Scan for the cell matching the given text and deliver its (X, Y) coordinate at center. 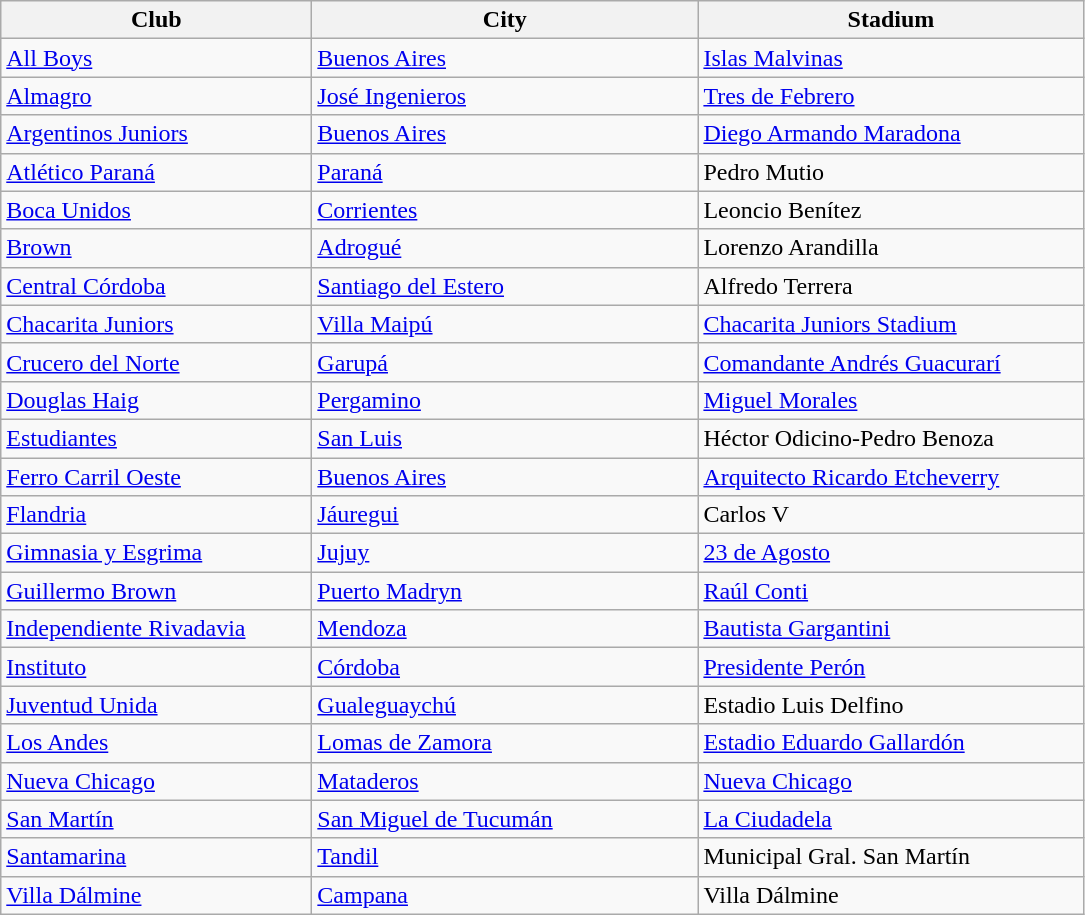
Chacarita Juniors Stadium (891, 324)
Leoncio Benítez (891, 210)
Puerto Madryn (505, 591)
Club (156, 20)
Campana (505, 895)
Corrientes (505, 210)
Jáuregui (505, 515)
Córdoba (505, 667)
Juventud Unida (156, 705)
Estadio Luis Delfino (891, 705)
San Luis (505, 438)
Crucero del Norte (156, 362)
Flandria (156, 515)
Santiago del Estero (505, 286)
San Martín (156, 819)
Lomas de Zamora (505, 743)
Mendoza (505, 629)
Ferro Carril Oeste (156, 477)
Brown (156, 248)
Municipal Gral. San Martín (891, 857)
Arquitecto Ricardo Etcheverry (891, 477)
Islas Malvinas (891, 58)
Diego Armando Maradona (891, 134)
Estadio Eduardo Gallardón (891, 743)
Bautista Gargantini (891, 629)
City (505, 20)
Pergamino (505, 400)
Gualeguaychú (505, 705)
Raúl Conti (891, 591)
Guillermo Brown (156, 591)
Boca Unidos (156, 210)
Mataderos (505, 781)
Tres de Febrero (891, 96)
Jujuy (505, 553)
Garupá (505, 362)
23 de Agosto (891, 553)
Alfredo Terrera (891, 286)
Douglas Haig (156, 400)
Almagro (156, 96)
San Miguel de Tucumán (505, 819)
Santamarina (156, 857)
All Boys (156, 58)
Lorenzo Arandilla (891, 248)
Pedro Mutio (891, 172)
Villa Maipú (505, 324)
Independiente Rivadavia (156, 629)
Atlético Paraná (156, 172)
Comandante Andrés Guacurarí (891, 362)
Adrogué (505, 248)
Héctor Odicino-Pedro Benoza (891, 438)
Presidente Perón (891, 667)
Estudiantes (156, 438)
Carlos V (891, 515)
Chacarita Juniors (156, 324)
Stadium (891, 20)
Paraná (505, 172)
Argentinos Juniors (156, 134)
Los Andes (156, 743)
La Ciudadela (891, 819)
José Ingenieros (505, 96)
Instituto (156, 667)
Miguel Morales (891, 400)
Central Córdoba (156, 286)
Gimnasia y Esgrima (156, 553)
Tandil (505, 857)
